Capture the cell that displays the provided text and extract its [x, y] central coordinate. 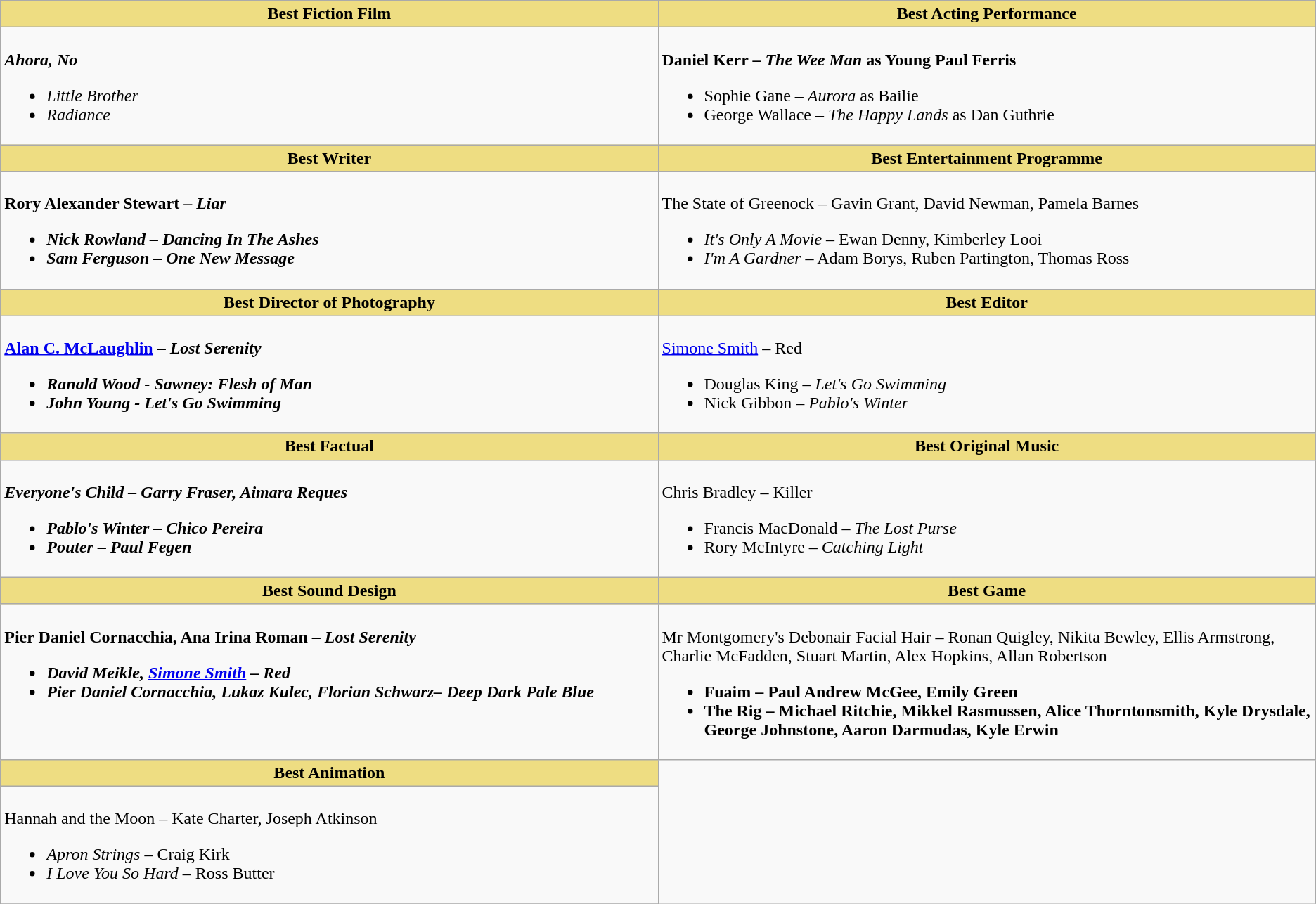
Everyone's Child – Garry Fraser, Aimara RequesPablo's Winter – Chico PereiraPouter – Paul Fegen [329, 519]
Best Original Music [987, 446]
Best Sound Design [329, 590]
Best Animation [329, 773]
Ahora, NoLittle BrotherRadiance [329, 86]
Rory Alexander Stewart – LiarNick Rowland – Dancing In The AshesSam Ferguson – One New Message [329, 231]
Alan C. McLaughlin – Lost SerenityRanald Wood - Sawney: Flesh of ManJohn Young - Let's Go Swimming [329, 374]
Best Editor [987, 302]
Best Factual [329, 446]
Best Entertainment Programme [987, 158]
Daniel Kerr – The Wee Man as Young Paul FerrisSophie Gane – Aurora as BailieGeorge Wallace – The Happy Lands as Dan Guthrie [987, 86]
Best Director of Photography [329, 302]
Best Writer [329, 158]
Best Acting Performance [987, 14]
Hannah and the Moon – Kate Charter, Joseph AtkinsonApron Strings – Craig KirkI Love You So Hard – Ross Butter [329, 845]
Best Fiction Film [329, 14]
Best Game [987, 590]
Simone Smith – RedDouglas King – Let's Go SwimmingNick Gibbon – Pablo's Winter [987, 374]
Chris Bradley – KillerFrancis MacDonald – The Lost PurseRory McIntyre – Catching Light [987, 519]
